Provide the [X, Y] coordinate of the cell's center where the given text is located.  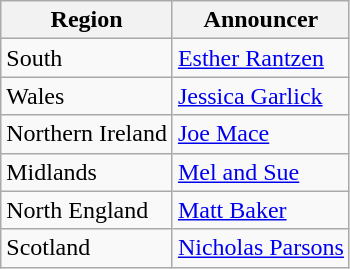
Scotland [87, 248]
Jessica Garlick [260, 96]
Northern Ireland [87, 134]
Region [87, 20]
North England [87, 210]
Nicholas Parsons [260, 248]
Joe Mace [260, 134]
Announcer [260, 20]
Mel and Sue [260, 172]
Midlands [87, 172]
Wales [87, 96]
Esther Rantzen [260, 58]
South [87, 58]
Matt Baker [260, 210]
